Identify which cell holds the provided text, then report its (x, y) central coordinate. 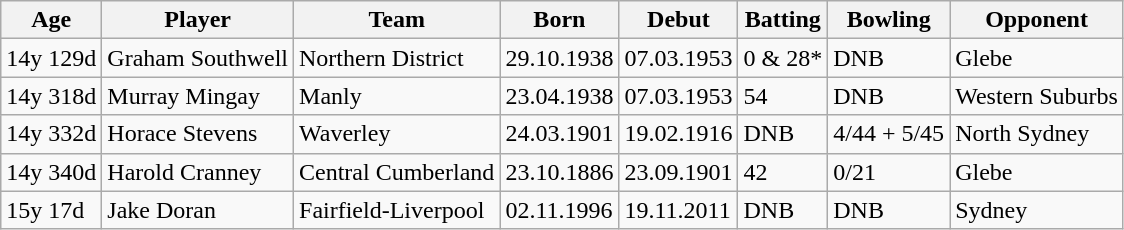
Opponent (1037, 20)
0/21 (889, 172)
Born (560, 20)
Fairfield-Liverpool (397, 210)
42 (783, 172)
15y 17d (52, 210)
Bowling (889, 20)
Graham Southwell (198, 58)
19.02.1916 (678, 134)
Manly (397, 96)
Jake Doran (198, 210)
14y 332d (52, 134)
23.04.1938 (560, 96)
Age (52, 20)
Western Suburbs (1037, 96)
0 & 28* (783, 58)
North Sydney (1037, 134)
Central Cumberland (397, 172)
14y 340d (52, 172)
Harold Cranney (198, 172)
24.03.1901 (560, 134)
02.11.1996 (560, 210)
29.10.1938 (560, 58)
19.11.2011 (678, 210)
Debut (678, 20)
23.09.1901 (678, 172)
Waverley (397, 134)
4/44 + 5/45 (889, 134)
Northern District (397, 58)
Batting (783, 20)
Sydney (1037, 210)
Team (397, 20)
Murray Mingay (198, 96)
Player (198, 20)
14y 318d (52, 96)
23.10.1886 (560, 172)
Horace Stevens (198, 134)
14y 129d (52, 58)
54 (783, 96)
